Return the (x, y) coordinate for the center point of the cell that contains the specified text.  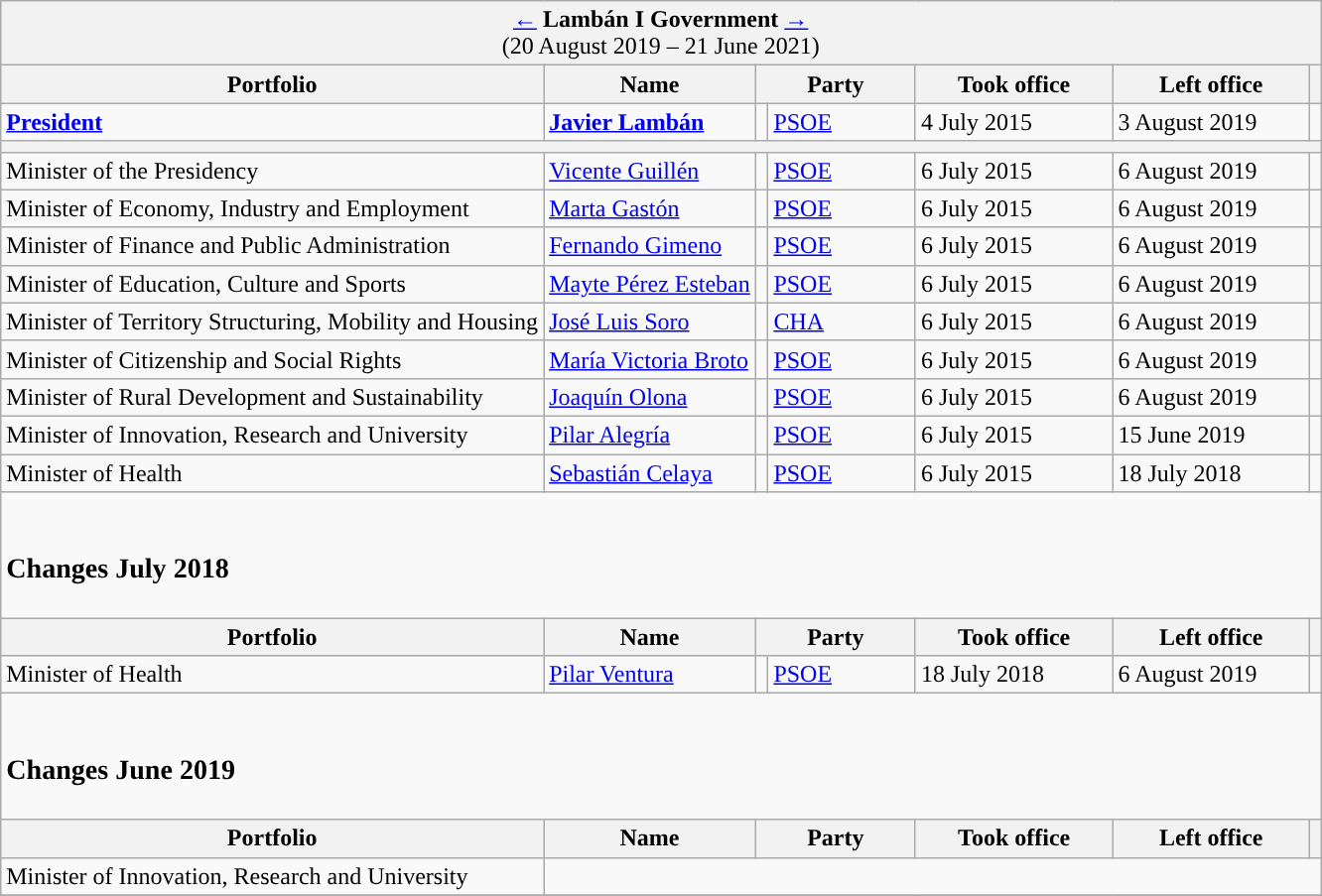
Fernando Gimeno (650, 246)
Minister of Citizenship and Social Rights (272, 359)
Minister of Economy, Industry and Employment (272, 208)
Pilar Alegría (650, 435)
Minister of Territory Structuring, Mobility and Housing (272, 321)
Minister of Finance and Public Administration (272, 246)
Mayte Pérez Esteban (650, 284)
4 July 2015 (1014, 122)
Pilar Ventura (650, 675)
Joaquín Olona (650, 397)
← Lambán I Government →(20 August 2019 – 21 June 2021) (661, 34)
Marta Gastón (650, 208)
Minister of the Presidency (272, 171)
15 June 2019 (1211, 435)
Sebastián Celaya (650, 473)
Changes June 2019 (661, 756)
Changes July 2018 (661, 556)
María Victoria Broto (650, 359)
3 August 2019 (1211, 122)
Javier Lambán (650, 122)
Minister of Rural Development and Sustainability (272, 397)
President (272, 122)
Vicente Guillén (650, 171)
Minister of Education, Culture and Sports (272, 284)
CHA (842, 321)
José Luis Soro (650, 321)
